Provide the [X, Y] coordinate of the cell's center where the given text is located.  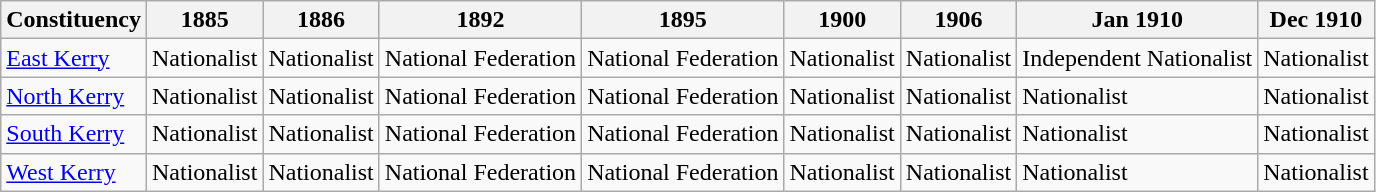
South Kerry [74, 134]
1892 [480, 20]
Jan 1910 [1138, 20]
1886 [321, 20]
1895 [683, 20]
West Kerry [74, 172]
Constituency [74, 20]
1885 [204, 20]
East Kerry [74, 58]
Dec 1910 [1316, 20]
North Kerry [74, 96]
Independent Nationalist [1138, 58]
1906 [958, 20]
1900 [842, 20]
